Return the (X, Y) coordinate for the center point of the cell that contains the specified text.  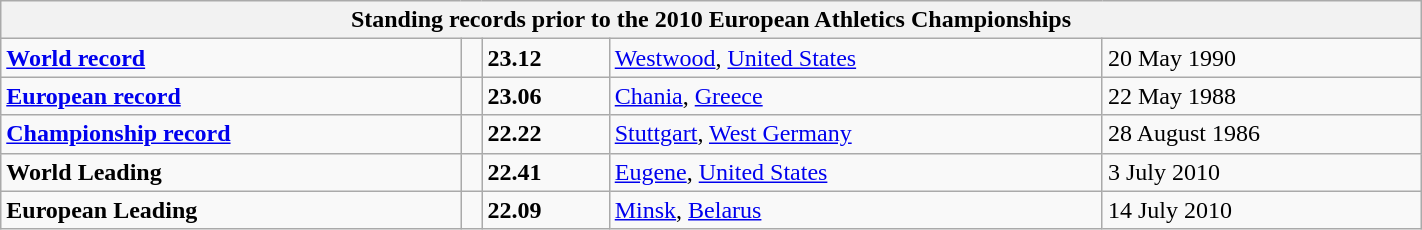
22.41 (546, 172)
28 August 1986 (1262, 134)
Standing records prior to the 2010 European Athletics Championships (711, 20)
World Leading (231, 172)
23.12 (546, 58)
23.06 (546, 96)
20 May 1990 (1262, 58)
22.09 (546, 210)
World record (231, 58)
European Leading (231, 210)
22 May 1988 (1262, 96)
14 July 2010 (1262, 210)
22.22 (546, 134)
European record (231, 96)
Championship record (231, 134)
3 July 2010 (1262, 172)
Eugene, United States (856, 172)
Westwood, United States (856, 58)
Stuttgart, West Germany (856, 134)
Minsk, Belarus (856, 210)
Chania, Greece (856, 96)
